Locate the cell with the specified text and output its (x, y) center coordinate. 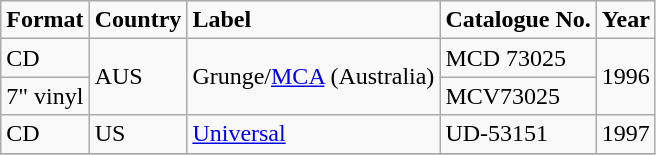
UD-53151 (518, 134)
MCV73025 (518, 96)
Catalogue No. (518, 20)
Country (138, 20)
1996 (626, 77)
AUS (138, 77)
Universal (314, 134)
1997 (626, 134)
Year (626, 20)
Grunge/MCA (Australia) (314, 77)
Format (45, 20)
Label (314, 20)
7" vinyl (45, 96)
US (138, 134)
MCD 73025 (518, 58)
